Locate the cell with the specified text and output its [X, Y] center coordinate. 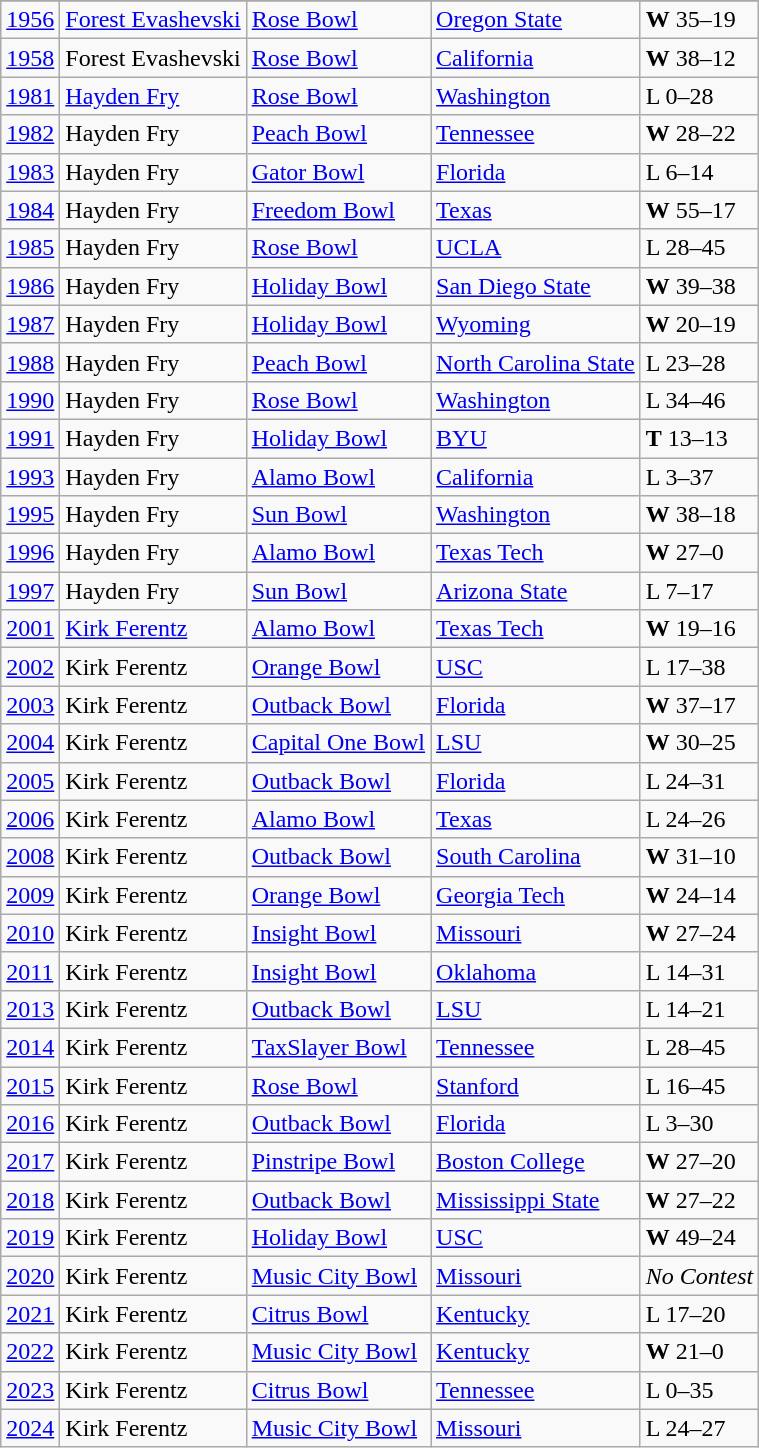
W 20–19 [699, 324]
W 55–17 [699, 210]
W 31–10 [699, 857]
Pinstripe Bowl [338, 1162]
2019 [30, 1238]
L 17–20 [699, 1314]
W 27–22 [699, 1200]
Capital One Bowl [338, 743]
L 3–30 [699, 1124]
1984 [30, 210]
San Diego State [536, 286]
Mississippi State [536, 1200]
L 34–46 [699, 400]
1981 [30, 96]
Gator Bowl [338, 172]
1995 [30, 515]
1987 [30, 324]
L 23–28 [699, 362]
1983 [30, 172]
2022 [30, 1352]
2014 [30, 1047]
W 38–12 [699, 58]
1991 [30, 438]
W 49–24 [699, 1238]
1996 [30, 553]
2020 [30, 1276]
Oklahoma [536, 971]
L 6–14 [699, 172]
W 38–18 [699, 515]
W 28–22 [699, 134]
2017 [30, 1162]
L 24–27 [699, 1428]
2006 [30, 819]
2018 [30, 1200]
Arizona State [536, 591]
2002 [30, 667]
2009 [30, 895]
L 14–31 [699, 971]
Boston College [536, 1162]
W 27–24 [699, 933]
L 24–26 [699, 819]
2016 [30, 1124]
W 39–38 [699, 286]
W 30–25 [699, 743]
1956 [30, 20]
TaxSlayer Bowl [338, 1047]
W 27–0 [699, 553]
2001 [30, 629]
South Carolina [536, 857]
W 37–17 [699, 705]
1988 [30, 362]
North Carolina State [536, 362]
2013 [30, 1009]
2005 [30, 781]
L 0–35 [699, 1390]
2008 [30, 857]
1986 [30, 286]
Wyoming [536, 324]
L 17–38 [699, 667]
BYU [536, 438]
Georgia Tech [536, 895]
1990 [30, 400]
2015 [30, 1085]
L 7–17 [699, 591]
2024 [30, 1428]
2011 [30, 971]
No Contest [699, 1276]
W 21–0 [699, 1352]
W 27–20 [699, 1162]
W 35–19 [699, 20]
2010 [30, 933]
1997 [30, 591]
1958 [30, 58]
L 16–45 [699, 1085]
1985 [30, 248]
W 24–14 [699, 895]
L 3–37 [699, 477]
2021 [30, 1314]
1982 [30, 134]
T 13–13 [699, 438]
Freedom Bowl [338, 210]
L 24–31 [699, 781]
2004 [30, 743]
2023 [30, 1390]
Stanford [536, 1085]
L 0–28 [699, 96]
Oregon State [536, 20]
W 19–16 [699, 629]
2003 [30, 705]
UCLA [536, 248]
L 14–21 [699, 1009]
1993 [30, 477]
